Capture the cell that displays the provided text and extract its (x, y) central coordinate. 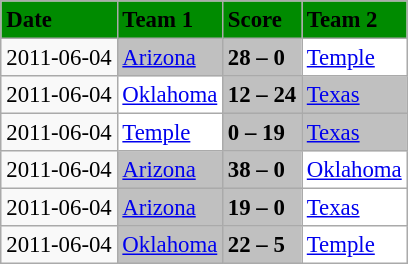
Date (59, 20)
Team 1 (170, 20)
0 – 19 (262, 133)
12 – 24 (262, 95)
28 – 0 (262, 57)
38 – 0 (262, 170)
19 – 0 (262, 208)
Score (262, 20)
Team 2 (354, 20)
22 – 5 (262, 245)
